Identify which cell holds the provided text, then report its (X, Y) central coordinate. 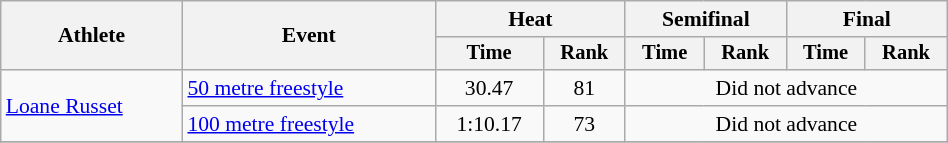
81 (584, 88)
Athlete (92, 36)
73 (584, 124)
Loane Russet (92, 106)
50 metre freestyle (308, 88)
100 metre freestyle (308, 124)
Final (866, 19)
Event (308, 36)
30.47 (489, 88)
1:10.17 (489, 124)
Heat (530, 19)
Semifinal (706, 19)
